Return the [X, Y] coordinate for the center point of the cell that contains the specified text.  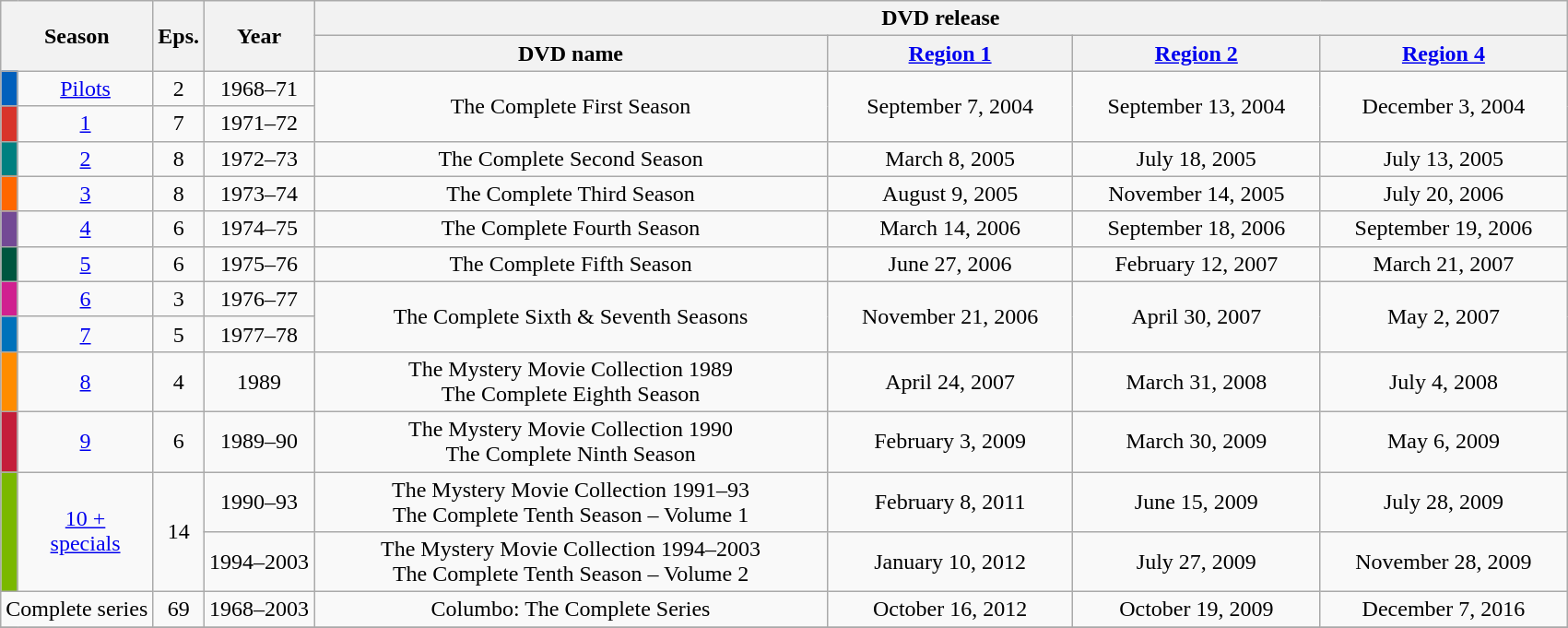
July 4, 2008 [1444, 382]
69 [179, 610]
The Complete First Season [572, 106]
1968–71 [260, 89]
July 27, 2009 [1197, 563]
Region 4 [1444, 53]
9 [85, 441]
April 24, 2007 [949, 382]
March 21, 2007 [1444, 264]
January 10, 2012 [949, 563]
March 14, 2006 [949, 229]
March 8, 2005 [949, 159]
The Complete Fourth Season [572, 229]
Eps. [179, 36]
The Mystery Movie Collection 1994–2003 The Complete Tenth Season – Volume 2 [572, 563]
Complete series [77, 610]
September 7, 2004 [949, 106]
1990–93 [260, 502]
1977–78 [260, 334]
Season [77, 36]
1974–75 [260, 229]
December 7, 2016 [1444, 610]
November 21, 2006 [949, 316]
1989–90 [260, 441]
June 15, 2009 [1197, 502]
1968–2003 [260, 610]
10 +specials [85, 532]
March 31, 2008 [1197, 382]
Region 1 [949, 53]
April 30, 2007 [1197, 316]
The Complete Fifth Season [572, 264]
March 30, 2009 [1197, 441]
1973–74 [260, 194]
October 19, 2009 [1197, 610]
1975–76 [260, 264]
February 12, 2007 [1197, 264]
July 13, 2005 [1444, 159]
July 28, 2009 [1444, 502]
1971–72 [260, 124]
DVD release [940, 18]
1989 [260, 382]
May 6, 2009 [1444, 441]
September 13, 2004 [1197, 106]
The Complete Sixth & Seventh Seasons [572, 316]
December 3, 2004 [1444, 106]
1972–73 [260, 159]
June 27, 2006 [949, 264]
September 18, 2006 [1197, 229]
February 8, 2011 [949, 502]
The Complete Second Season [572, 159]
1 [85, 124]
Columbo: The Complete Series [572, 610]
The Complete Third Season [572, 194]
The Mystery Movie Collection 1990 The Complete Ninth Season [572, 441]
The Mystery Movie Collection 1991–93 The Complete Tenth Season – Volume 1 [572, 502]
November 28, 2009 [1444, 563]
Pilots [85, 89]
The Mystery Movie Collection 1989 The Complete Eighth Season [572, 382]
September 19, 2006 [1444, 229]
Region 2 [1197, 53]
July 20, 2006 [1444, 194]
February 3, 2009 [949, 441]
1994–2003 [260, 563]
July 18, 2005 [1197, 159]
August 9, 2005 [949, 194]
Year [260, 36]
14 [179, 532]
DVD name [572, 53]
May 2, 2007 [1444, 316]
1976–77 [260, 299]
October 16, 2012 [949, 610]
November 14, 2005 [1197, 194]
